Identify which cell holds the provided text, then report its [x, y] central coordinate. 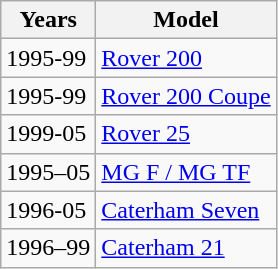
Rover 200 [186, 58]
Rover 200 Coupe [186, 96]
1999-05 [48, 134]
Rover 25 [186, 134]
1995–05 [48, 172]
Caterham 21 [186, 248]
1996–99 [48, 248]
Model [186, 20]
Caterham Seven [186, 210]
1996-05 [48, 210]
Years [48, 20]
MG F / MG TF [186, 172]
